Capture the cell that displays the provided text and extract its (X, Y) central coordinate. 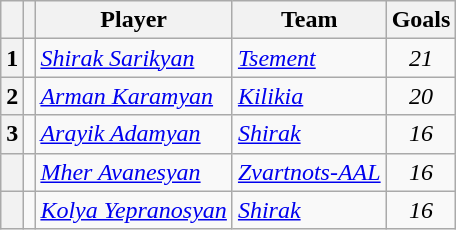
Goals (421, 20)
Player (134, 20)
Arayik Adamyan (134, 134)
2 (12, 96)
1 (12, 58)
Kolya Yepranosyan (134, 210)
Shirak Sarikyan (134, 58)
Arman Karamyan (134, 96)
Mher Avanesyan (134, 172)
Tsement (309, 58)
3 (12, 134)
Zvartnots-AAL (309, 172)
20 (421, 96)
21 (421, 58)
Kilikia (309, 96)
Team (309, 20)
